From the cell containing the given text, extract its center point as (X, Y) coordinate. 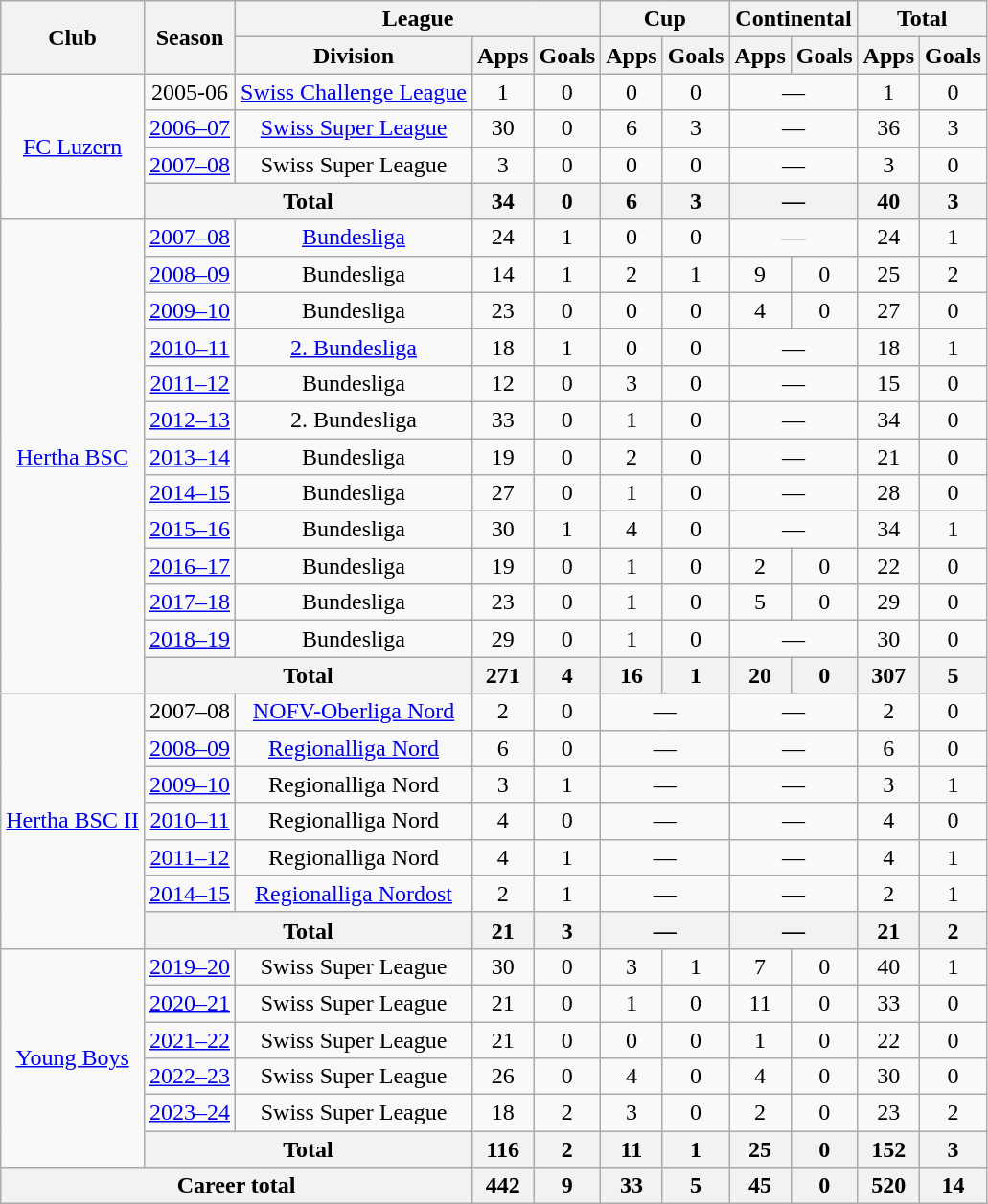
Hertha BSC II (73, 821)
271 (503, 675)
2022–23 (190, 1077)
2006–07 (190, 128)
20 (760, 675)
Continental (793, 19)
28 (888, 493)
15 (888, 383)
Swiss Challenge League (355, 92)
Cup (665, 19)
2012–13 (190, 420)
2017–18 (190, 602)
Regionalliga Nordost (355, 894)
NOFV-Oberliga Nord (355, 712)
307 (888, 675)
Young Boys (73, 1057)
520 (888, 1186)
2019–20 (190, 966)
Club (73, 37)
16 (632, 675)
116 (503, 1149)
Season (190, 37)
Hertha BSC (73, 456)
2021–22 (190, 1039)
2020–21 (190, 1003)
Career total (237, 1186)
7 (760, 966)
2016–17 (190, 566)
FC Luzern (73, 147)
26 (503, 1077)
152 (888, 1149)
12 (503, 383)
Division (355, 56)
45 (760, 1186)
36 (888, 128)
442 (503, 1186)
2015–16 (190, 530)
2023–24 (190, 1113)
2013–14 (190, 457)
2018–19 (190, 639)
2005-06 (190, 92)
League (418, 19)
